Identify which cell holds the provided text, then report its [X, Y] central coordinate. 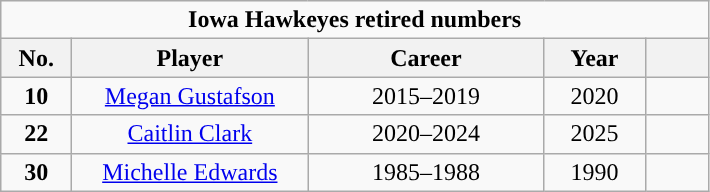
Career [426, 58]
Caitlin Clark [190, 134]
2025 [594, 134]
10 [36, 96]
1990 [594, 172]
Player [190, 58]
Michelle Edwards [190, 172]
30 [36, 172]
2020 [594, 96]
No. [36, 58]
22 [36, 134]
Megan Gustafson [190, 96]
Iowa Hawkeyes retired numbers [355, 20]
2015–2019 [426, 96]
1985–1988 [426, 172]
Year [594, 58]
2020–2024 [426, 134]
